Search for the cell housing the specified text and yield its (x, y) center coordinate. 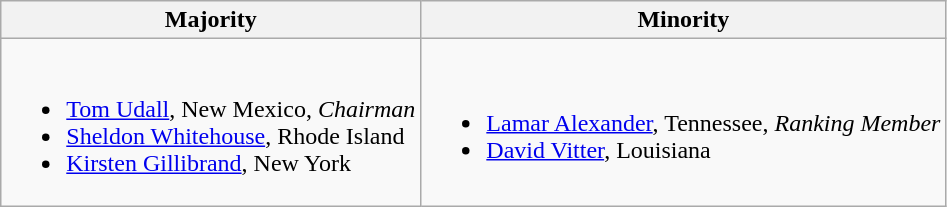
Minority (684, 20)
Majority (211, 20)
Lamar Alexander, Tennessee, Ranking MemberDavid Vitter, Louisiana (684, 122)
Tom Udall, New Mexico, ChairmanSheldon Whitehouse, Rhode IslandKirsten Gillibrand, New York (211, 122)
